Extract the (x, y) coordinate from the center of the cell holding the provided text.  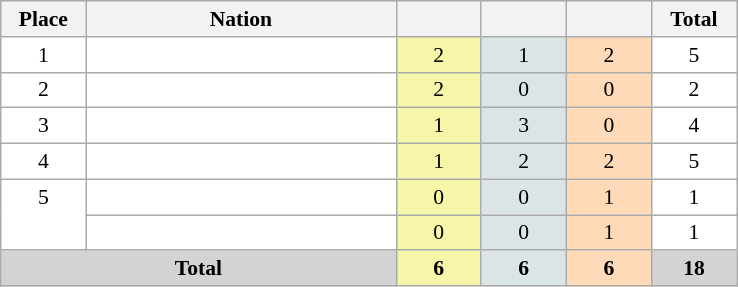
Place (44, 19)
Nation (241, 19)
18 (694, 269)
